Extract the (x, y) coordinate from the center of the cell holding the provided text.  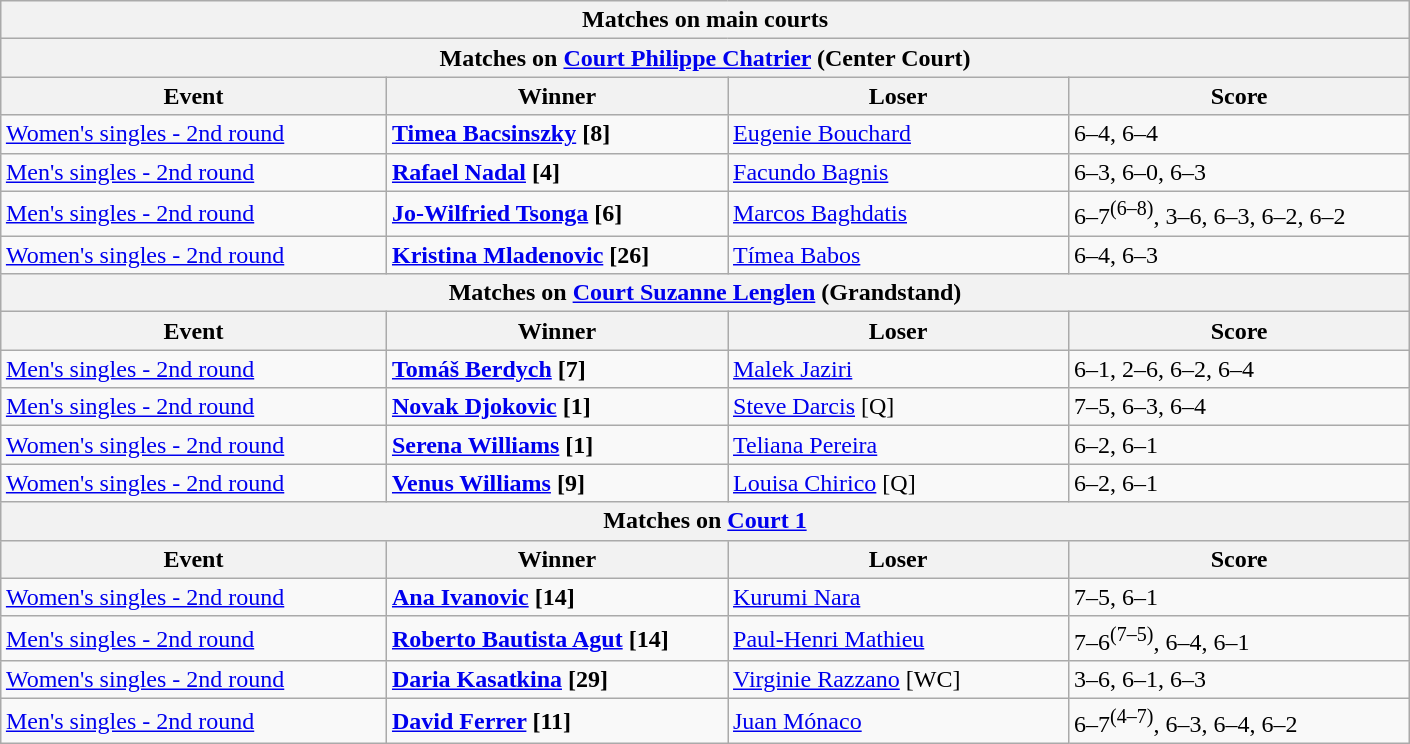
Marcos Baghdatis (898, 214)
Tomáš Berdych [7] (556, 369)
Venus Williams [9] (556, 483)
6–7(4–7), 6–3, 6–4, 6–2 (1240, 722)
Jo-Wilfried Tsonga [6] (556, 214)
Rafael Nadal [4] (556, 172)
7–5, 6–3, 6–4 (1240, 407)
Ana Ivanovic [14] (556, 597)
Virginie Razzano [WC] (898, 680)
Eugenie Bouchard (898, 134)
Teliana Pereira (898, 445)
Facundo Bagnis (898, 172)
Matches on Court Philippe Chatrier (Center Court) (704, 58)
Timea Bacsinszky [8] (556, 134)
7–5, 6–1 (1240, 597)
3–6, 6–1, 6–3 (1240, 680)
Serena Williams [1] (556, 445)
Malek Jaziri (898, 369)
7–6(7–5), 6–4, 6–1 (1240, 638)
Steve Darcis [Q] (898, 407)
6–4, 6–3 (1240, 255)
David Ferrer [11] (556, 722)
Matches on Court 1 (704, 521)
6–1, 2–6, 6–2, 6–4 (1240, 369)
6–3, 6–0, 6–3 (1240, 172)
Kristina Mladenovic [26] (556, 255)
Tímea Babos (898, 255)
Novak Djokovic [1] (556, 407)
Matches on Court Suzanne Lenglen (Grandstand) (704, 293)
Louisa Chirico [Q] (898, 483)
Matches on main courts (704, 20)
Juan Mónaco (898, 722)
6–4, 6–4 (1240, 134)
6–7(6–8), 3–6, 6–3, 6–2, 6–2 (1240, 214)
Paul-Henri Mathieu (898, 638)
Daria Kasatkina [29] (556, 680)
Roberto Bautista Agut [14] (556, 638)
Kurumi Nara (898, 597)
